Return the [X, Y] coordinate for the center point of the cell that contains the specified text.  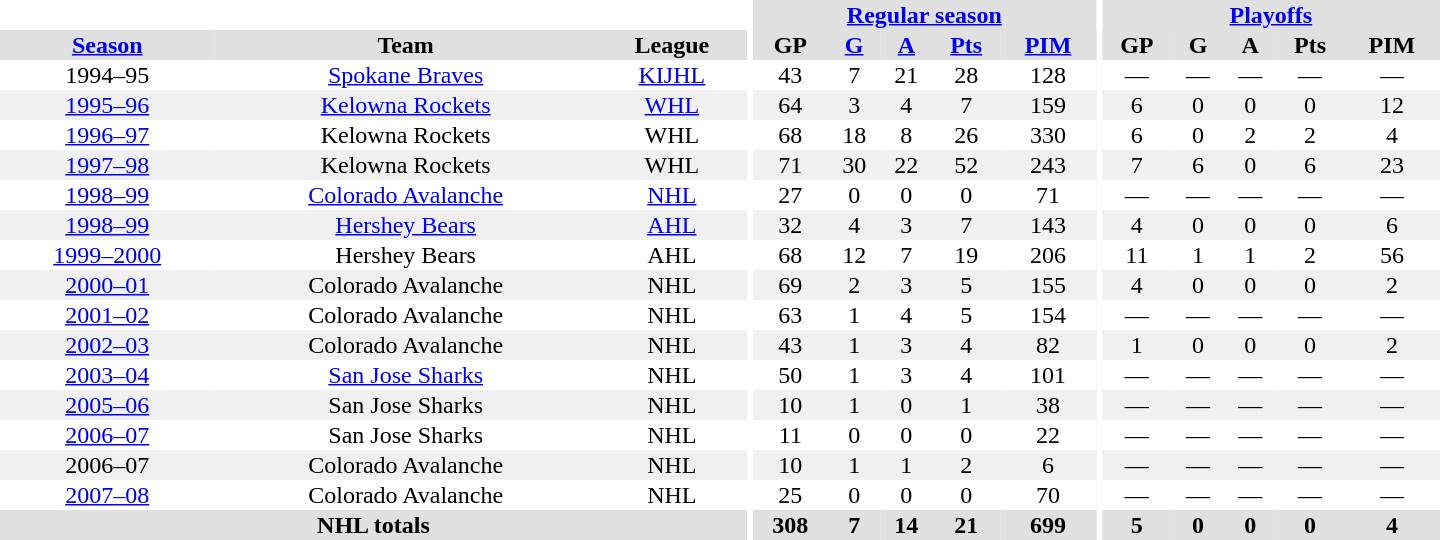
330 [1048, 135]
50 [790, 375]
155 [1048, 285]
82 [1048, 345]
18 [854, 135]
699 [1048, 525]
30 [854, 165]
143 [1048, 225]
25 [790, 495]
308 [790, 525]
14 [906, 525]
Spokane Braves [405, 75]
154 [1048, 315]
159 [1048, 105]
128 [1048, 75]
19 [966, 255]
23 [1392, 165]
64 [790, 105]
2003–04 [107, 375]
8 [906, 135]
Team [405, 45]
26 [966, 135]
70 [1048, 495]
2000–01 [107, 285]
1994–95 [107, 75]
2007–08 [107, 495]
206 [1048, 255]
1996–97 [107, 135]
2005–06 [107, 405]
1995–96 [107, 105]
KIJHL [672, 75]
Season [107, 45]
League [672, 45]
2002–03 [107, 345]
63 [790, 315]
69 [790, 285]
38 [1048, 405]
1997–98 [107, 165]
28 [966, 75]
32 [790, 225]
56 [1392, 255]
2001–02 [107, 315]
1999–2000 [107, 255]
52 [966, 165]
Regular season [924, 15]
27 [790, 195]
NHL totals [374, 525]
Playoffs [1271, 15]
101 [1048, 375]
243 [1048, 165]
